Pinpoint the cell where the given text exists, returning its [x, y] midpoint coordinate. 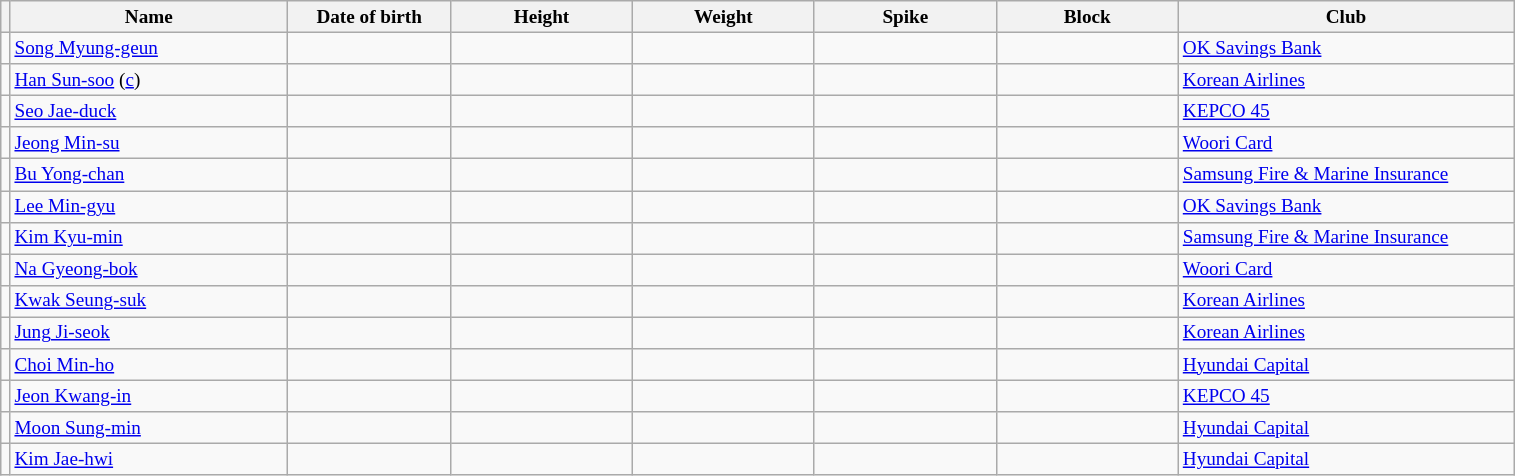
Kim Kyu-min [149, 238]
Block [1087, 17]
Kwak Seung-suk [149, 301]
Height [542, 17]
Song Myung-geun [149, 48]
Bu Yong-chan [149, 175]
Jeon Kwang-in [149, 396]
Na Gyeong-bok [149, 270]
Kim Jae-hwi [149, 460]
Seo Jae-duck [149, 111]
Club [1346, 17]
Jung Ji-seok [149, 333]
Date of birth [370, 17]
Spike [905, 17]
Weight [723, 17]
Jeong Min-su [149, 143]
Name [149, 17]
Lee Min-gyu [149, 206]
Choi Min-ho [149, 365]
Han Sun-soo (c) [149, 80]
Moon Sung-min [149, 428]
